Determine the (x, y) coordinate at the center of the cell enclosing the given text.  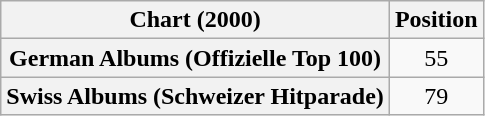
55 (436, 58)
Chart (2000) (196, 20)
Position (436, 20)
79 (436, 96)
German Albums (Offizielle Top 100) (196, 58)
Swiss Albums (Schweizer Hitparade) (196, 96)
